From the cell containing the given text, extract its center point as [x, y] coordinate. 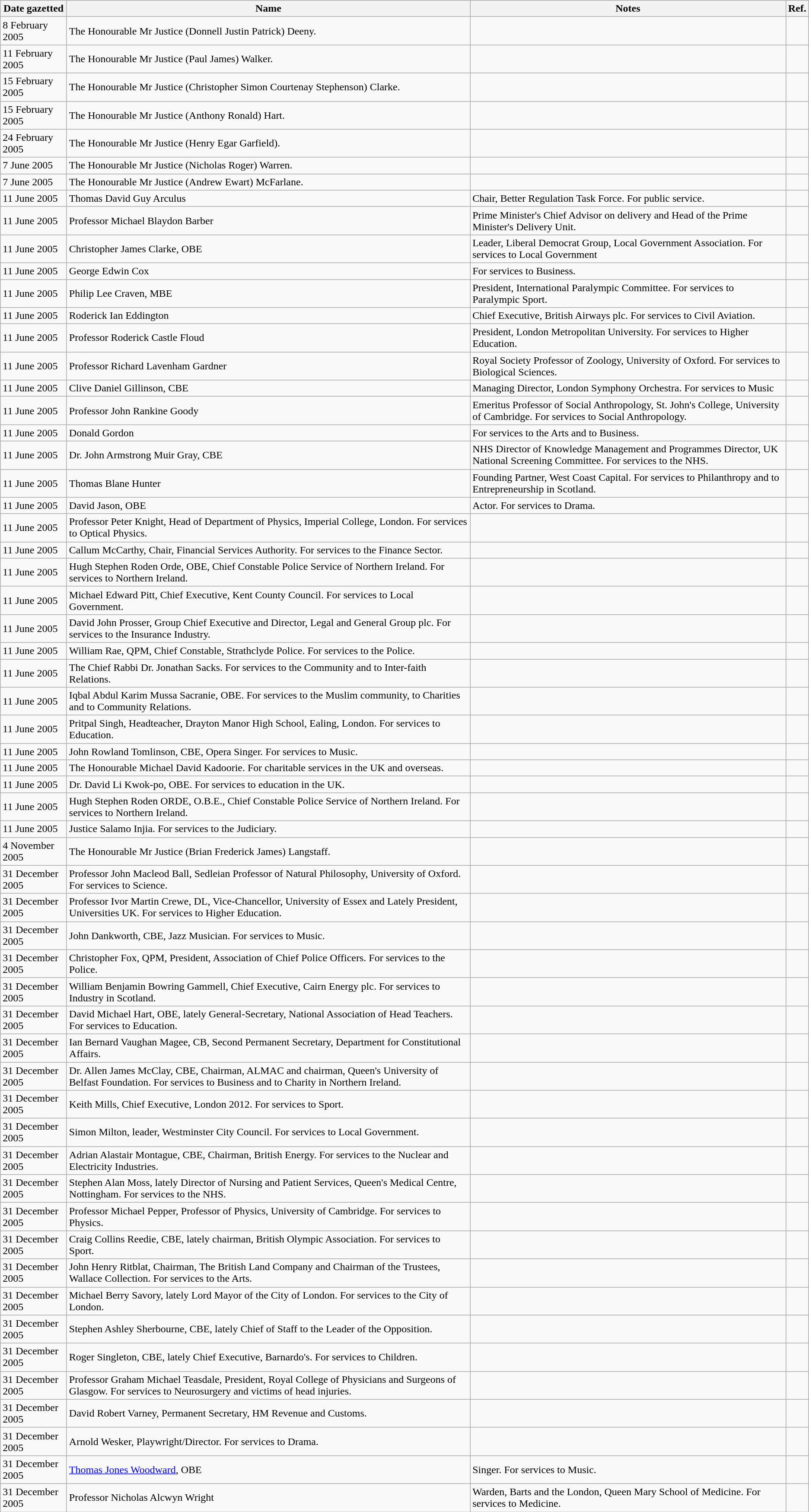
Craig Collins Reedie, CBE, lately chairman, British Olympic Association. For services to Sport. [268, 1245]
Actor. For services to Drama. [628, 505]
For services to Business. [628, 271]
Michael Berry Savory, lately Lord Mayor of the City of London. For services to the City of London. [268, 1301]
Professor Richard Lavenham Gardner [268, 366]
The Honourable Mr Justice (Andrew Ewart) McFarlane. [268, 182]
Leader, Liberal Democrat Group, Local Government Association. For services to Local Government [628, 249]
Iqbal Abdul Karim Mussa Sacranie, OBE. For services to the Muslim community, to Charities and to Community Relations. [268, 702]
Callum McCarthy, Chair, Financial Services Authority. For services to the Finance Sector. [268, 550]
The Honourable Mr Justice (Christopher Simon Courtenay Stephenson) Clarke. [268, 87]
24 February 2005 [34, 143]
4 November 2005 [34, 851]
David John Prosser, Group Chief Executive and Director, Legal and General Group plc. For services to the Insurance Industry. [268, 628]
John Rowland Tomlinson, CBE, Opera Singer. For services to Music. [268, 752]
The Honourable Mr Justice (Donnell Justin Patrick) Deeny. [268, 31]
Professor Michael Blaydon Barber [268, 220]
Roderick Ian Eddington [268, 316]
Pritpal Singh, Headteacher, Drayton Manor High School, Ealing, London. For services to Education. [268, 729]
Thomas David Guy Arculus [268, 198]
The Honourable Mr Justice (Nicholas Roger) Warren. [268, 165]
David Robert Varney, Permanent Secretary, HM Revenue and Customs. [268, 1414]
William Benjamin Bowring Gammell, Chief Executive, Cairn Energy plc. For services to Industry in Scotland. [268, 992]
Keith Mills, Chief Executive, London 2012. For services to Sport. [268, 1104]
The Honourable Mr Justice (Anthony Ronald) Hart. [268, 115]
David Jason, OBE [268, 505]
Adrian Alastair Montague, CBE, Chairman, British Energy. For services to the Nuclear and Electricity Industries. [268, 1160]
Warden, Barts and the London, Queen Mary School of Medicine. For services to Medicine. [628, 1497]
Professor John Rankine Goody [268, 410]
Chair, Better Regulation Task Force. For public service. [628, 198]
Michael Edward Pitt, Chief Executive, Kent County Council. For services to Local Government. [268, 600]
President, International Paralympic Committee. For services to Paralympic Sport. [628, 293]
Justice Salamo Injia. For services to the Judiciary. [268, 829]
David Michael Hart, OBE, lately General-Secretary, National Association of Head Teachers. For services to Education. [268, 1020]
The Honourable Mr Justice (Paul James) Walker. [268, 59]
11 February 2005 [34, 59]
Thomas Jones Woodward, OBE [268, 1470]
Managing Director, London Symphony Orchestra. For services to Music [628, 388]
Donald Gordon [268, 433]
Stephen Ashley Sherbourne, CBE, lately Chief of Staff to the Leader of the Opposition. [268, 1329]
Roger Singleton, CBE, lately Chief Executive, Barnardo's. For services to Children. [268, 1357]
Professor Nicholas Alcwyn Wright [268, 1497]
Arnold Wesker, Playwright/Director. For services to Drama. [268, 1441]
Ref. [797, 9]
Simon Milton, leader, Westminster City Council. For services to Local Government. [268, 1133]
President, London Metropolitan University. For services to Higher Education. [628, 338]
Notes [628, 9]
Professor Michael Pepper, Professor of Physics, University of Cambridge. For services to Physics. [268, 1217]
Professor Peter Knight, Head of Department of Physics, Imperial College, London. For services to Optical Physics. [268, 528]
Singer. For services to Music. [628, 1470]
Name [268, 9]
Christopher Fox, QPM, President, Association of Chief Police Officers. For services to the Police. [268, 963]
Prime Minister's Chief Advisor on delivery and Head of the Prime Minister's Delivery Unit. [628, 220]
For services to the Arts and to Business. [628, 433]
Christopher James Clarke, OBE [268, 249]
Founding Partner, West Coast Capital. For services to Philanthropy and to Entrepreneurship in Scotland. [628, 483]
NHS Director of Knowledge Management and Programmes Director, UK National Screening Committee. For services to the NHS. [628, 455]
Clive Daniel Gillinson, CBE [268, 388]
John Henry Ritblat, Chairman, The British Land Company and Chairman of the Trustees, Wallace Collection. For services to the Arts. [268, 1273]
John Dankworth, CBE, Jazz Musician. For services to Music. [268, 936]
Thomas Blane Hunter [268, 483]
The Honourable Michael David Kadoorie. For charitable services in the UK and overseas. [268, 768]
Stephen Alan Moss, lately Director of Nursing and Patient Services, Queen's Medical Centre, Nottingham. For services to the NHS. [268, 1189]
The Honourable Mr Justice (Henry Egar Garfield). [268, 143]
Dr. John Armstrong Muir Gray, CBE [268, 455]
8 February 2005 [34, 31]
Hugh Stephen Roden ORDE, O.B.E., Chief Constable Police Service of Northern Ireland. For services to Northern Ireland. [268, 807]
William Rae, QPM, Chief Constable, Strathclyde Police. For services to the Police. [268, 651]
Philip Lee Craven, MBE [268, 293]
Professor Ivor Martin Crewe, DL, Vice-Chancellor, University of Essex and Lately President, Universities UK. For services to Higher Education. [268, 907]
Chief Executive, British Airways plc. For services to Civil Aviation. [628, 316]
Date gazetted [34, 9]
Professor Roderick Castle Floud [268, 338]
Dr. David Li Kwok-po, OBE. For services to education in the UK. [268, 785]
Hugh Stephen Roden Orde, OBE, Chief Constable Police Service of Northern Ireland. For services to Northern Ireland. [268, 572]
Royal Society Professor of Zoology, University of Oxford. For services to Biological Sciences. [628, 366]
George Edwin Cox [268, 271]
The Honourable Mr Justice (Brian Frederick James) Langstaff. [268, 851]
The Chief Rabbi Dr. Jonathan Sacks. For services to the Community and to Inter-faith Relations. [268, 673]
Emeritus Professor of Social Anthropology, St. John's College, University of Cambridge. For services to Social Anthropology. [628, 410]
Ian Bernard Vaughan Magee, CB, Second Permanent Secretary, Department for Constitutional Affairs. [268, 1048]
Professor John Macleod Ball, Sedleian Professor of Natural Philosophy, University of Oxford. For services to Science. [268, 880]
